Pinpoint the cell where the given text exists, returning its (x, y) midpoint coordinate. 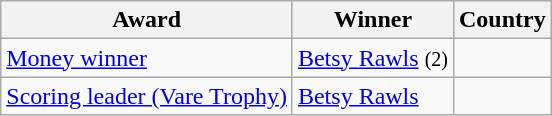
Betsy Rawls (372, 96)
Winner (372, 20)
Award (147, 20)
Scoring leader (Vare Trophy) (147, 96)
Money winner (147, 58)
Country (502, 20)
Betsy Rawls (2) (372, 58)
